For the text-containing cell, return its midpoint in (X, Y) coordinate format. 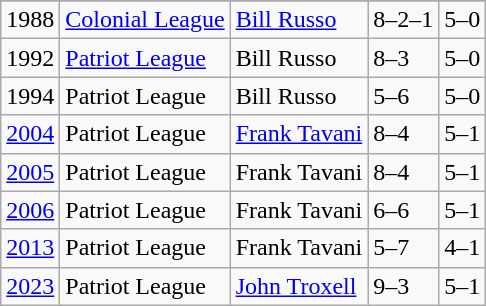
1992 (30, 58)
John Troxell (299, 286)
2004 (30, 134)
8–3 (404, 58)
5–7 (404, 248)
6–6 (404, 210)
2013 (30, 248)
2005 (30, 172)
4–1 (462, 248)
2006 (30, 210)
9–3 (404, 286)
5–6 (404, 96)
1994 (30, 96)
1988 (30, 20)
8–2–1 (404, 20)
Colonial League (145, 20)
2023 (30, 286)
